Detect which cell encompasses the target text, then output its (x, y) center coordinate. 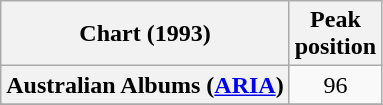
Australian Albums (ARIA) (145, 85)
Peakposition (335, 34)
96 (335, 85)
Chart (1993) (145, 34)
